Locate the cell with the specified text and output its (x, y) center coordinate. 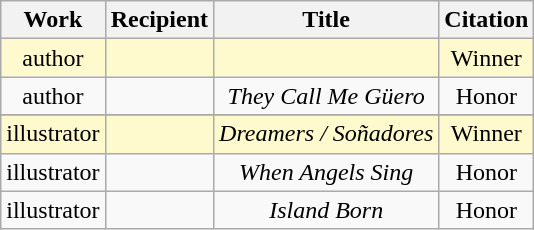
They Call Me Güero (326, 96)
Citation (486, 20)
Island Born (326, 210)
Recipient (159, 20)
When Angels Sing (326, 172)
Title (326, 20)
Work (53, 20)
Dreamers / Soñadores (326, 134)
